Detect which cell encompasses the target text, then output its (X, Y) center coordinate. 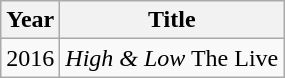
Title (172, 20)
2016 (30, 58)
Year (30, 20)
High & Low The Live (172, 58)
